Return (x, y) of the center of cell containing provided text 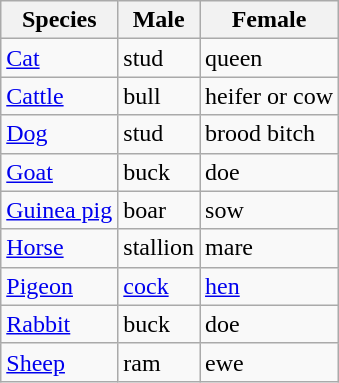
Cattle (60, 96)
Sheep (60, 362)
cock (159, 286)
Dog (60, 134)
Rabbit (60, 324)
Female (270, 20)
queen (270, 58)
Cat (60, 58)
ewe (270, 362)
boar (159, 210)
Guinea pig (60, 210)
sow (270, 210)
mare (270, 248)
stallion (159, 248)
bull (159, 96)
Species (60, 20)
Horse (60, 248)
Goat (60, 172)
heifer or cow (270, 96)
hen (270, 286)
Male (159, 20)
Pigeon (60, 286)
ram (159, 362)
brood bitch (270, 134)
